Return [x, y] of the center of cell containing provided text 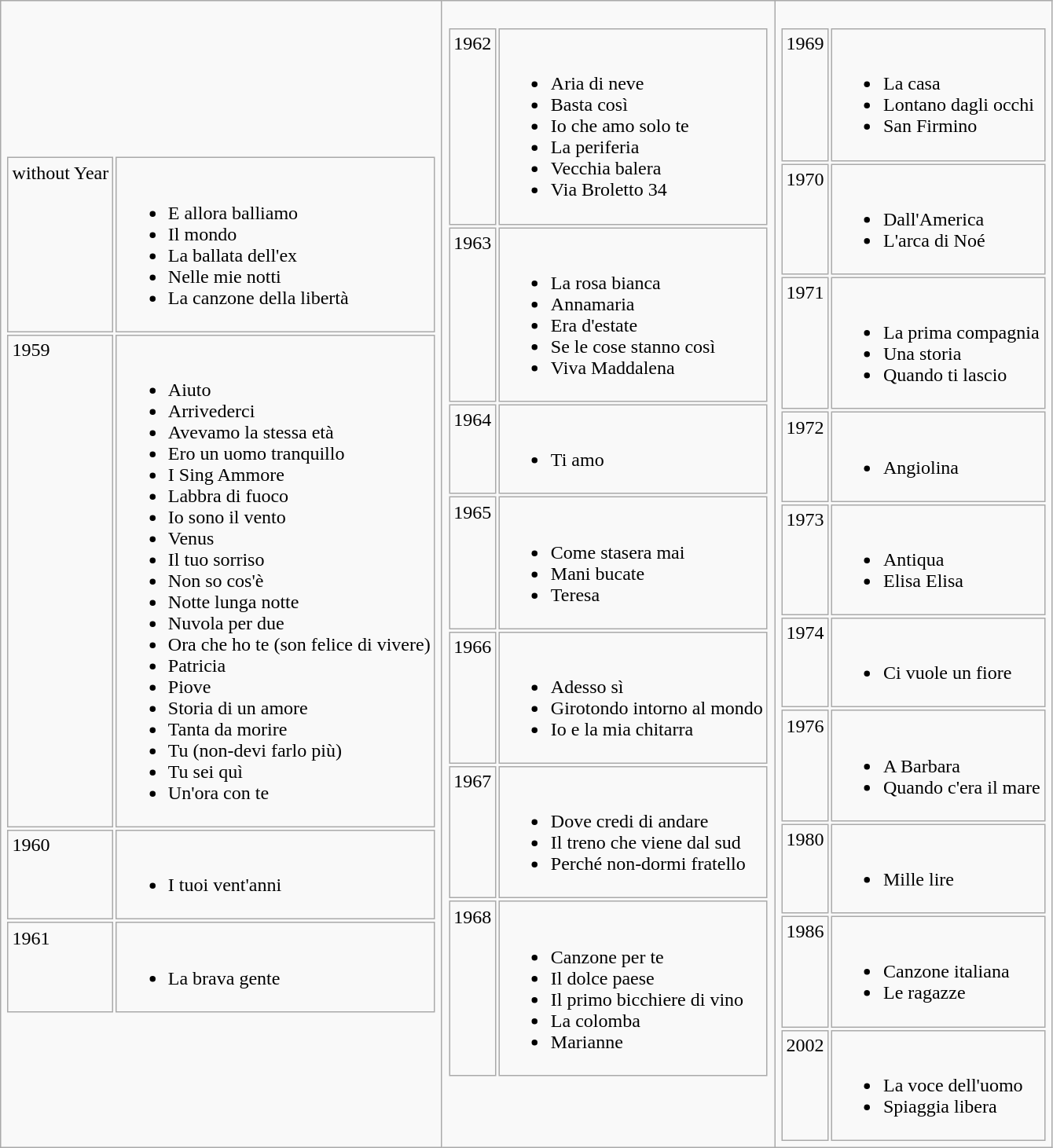
A BarbaraQuando c'era il mare [938, 766]
1970 [805, 219]
1965 [473, 563]
1960 [60, 875]
1959 [60, 581]
La brava gente [276, 968]
1974 [805, 663]
Canzone per teIl dolce paeseIl primo bicchiere di vinoLa colombaMarianne [633, 988]
1962 [473, 127]
1973 [805, 560]
1967 [473, 833]
La casaLontano dagli occhiSan Firmino [938, 94]
Dall'AmericaL'arca di Noé [938, 219]
1980 [805, 869]
1976 [805, 766]
Canzone italianaLe ragazze [938, 972]
Ci vuole un fiore [938, 663]
1964 [473, 449]
1961 [60, 968]
1971 [805, 343]
Dove credi di andareIl treno che viene dal sudPerché non-dormi fratello [633, 833]
Aria di neveBasta cosìIo che amo solo teLa periferiaVecchia baleraVia Broletto 34 [633, 127]
1963 [473, 314]
I tuoi vent'anni [276, 875]
1969 [805, 94]
La voce dell'uomoSpiaggia libera [938, 1085]
La prima compagniaUna storiaQuando ti lascio [938, 343]
1986 [805, 972]
without Year [60, 245]
Adesso sìGirotondo intorno al mondoIo e la mia chitarra [633, 698]
AntiquaElisa Elisa [938, 560]
2002 [805, 1085]
1968 [473, 988]
Ti amo [633, 449]
Angiolina [938, 457]
Mille lire [938, 869]
La rosa biancaAnnamariaEra d'estateSe le cose stanno cosìViva Maddalena [633, 314]
1966 [473, 698]
Come stasera maiMani bucateTeresa [633, 563]
1972 [805, 457]
E allora balliamoIl mondoLa ballata dell'exNelle mie nottiLa canzone della libertà [276, 245]
